Output the (x, y) coordinate of the center of the cell containing the given text.  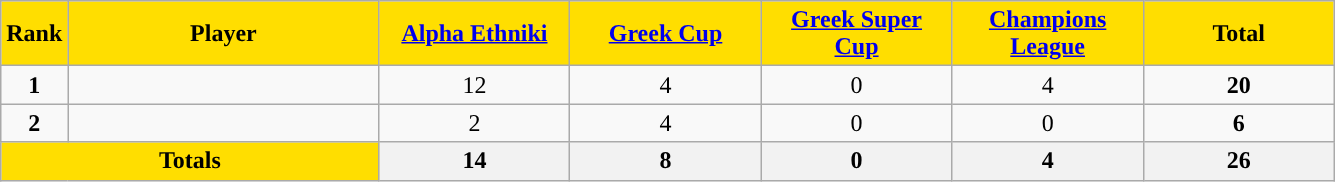
Champions League (1048, 34)
14 (474, 161)
8 (666, 161)
Total (1238, 34)
12 (474, 85)
26 (1238, 161)
Rank (34, 34)
Player (224, 34)
6 (1238, 123)
20 (1238, 85)
1 (34, 85)
Alpha Ethniki (474, 34)
Totals (190, 161)
Greek Super Cup (856, 34)
Greek Cup (666, 34)
